Capture the cell that displays the provided text and extract its (x, y) central coordinate. 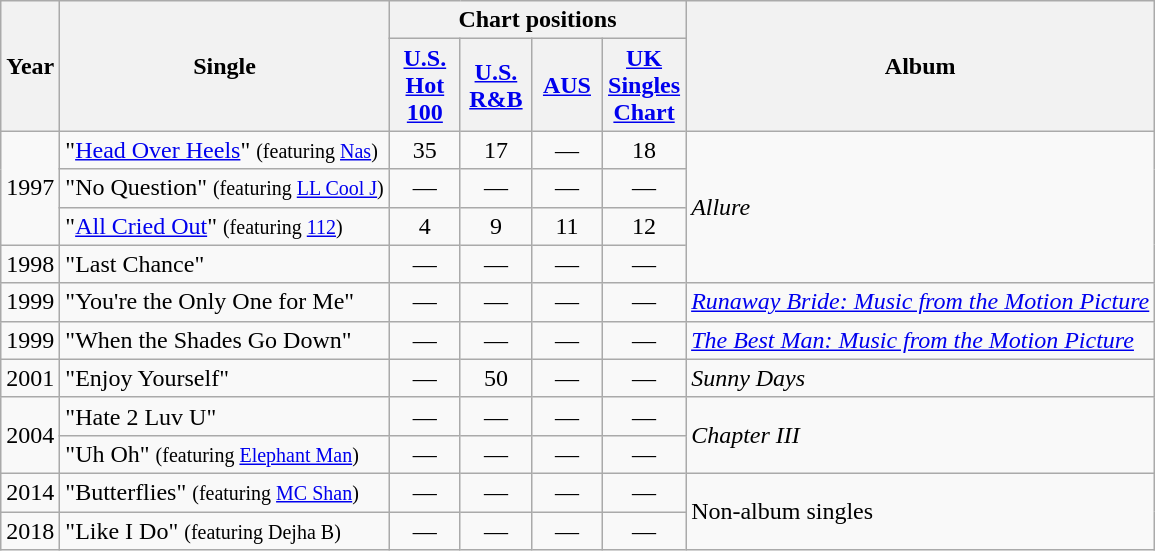
1998 (30, 264)
Album (920, 66)
"When the Shades Go Down" (225, 340)
11 (566, 226)
Runaway Bride: Music from the Motion Picture (920, 302)
50 (496, 378)
17 (496, 150)
Year (30, 66)
"Butterflies" (featuring MC Shan) (225, 492)
35 (424, 150)
2004 (30, 435)
"Last Chance" (225, 264)
"Uh Oh" (featuring Elephant Man) (225, 454)
9 (496, 226)
"All Cried Out" (featuring 112) (225, 226)
"You're the Only One for Me" (225, 302)
The Best Man: Music from the Motion Picture (920, 340)
UK Singles Chart (644, 85)
Non-album singles (920, 511)
Sunny Days (920, 378)
12 (644, 226)
Chart positions (537, 20)
"Like I Do" (featuring Dejha B) (225, 531)
"No Question" (featuring LL Cool J) (225, 188)
"Hate 2 Luv U" (225, 416)
U.S. Hot 100 (424, 85)
Single (225, 66)
AUS (566, 85)
2018 (30, 531)
1997 (30, 188)
18 (644, 150)
"Enjoy Yourself" (225, 378)
Allure (920, 207)
"Head Over Heels" (featuring Nas) (225, 150)
U.S. R&B (496, 85)
4 (424, 226)
2014 (30, 492)
Chapter III (920, 435)
2001 (30, 378)
